Output the [x, y] coordinate of the center of the cell containing the given text.  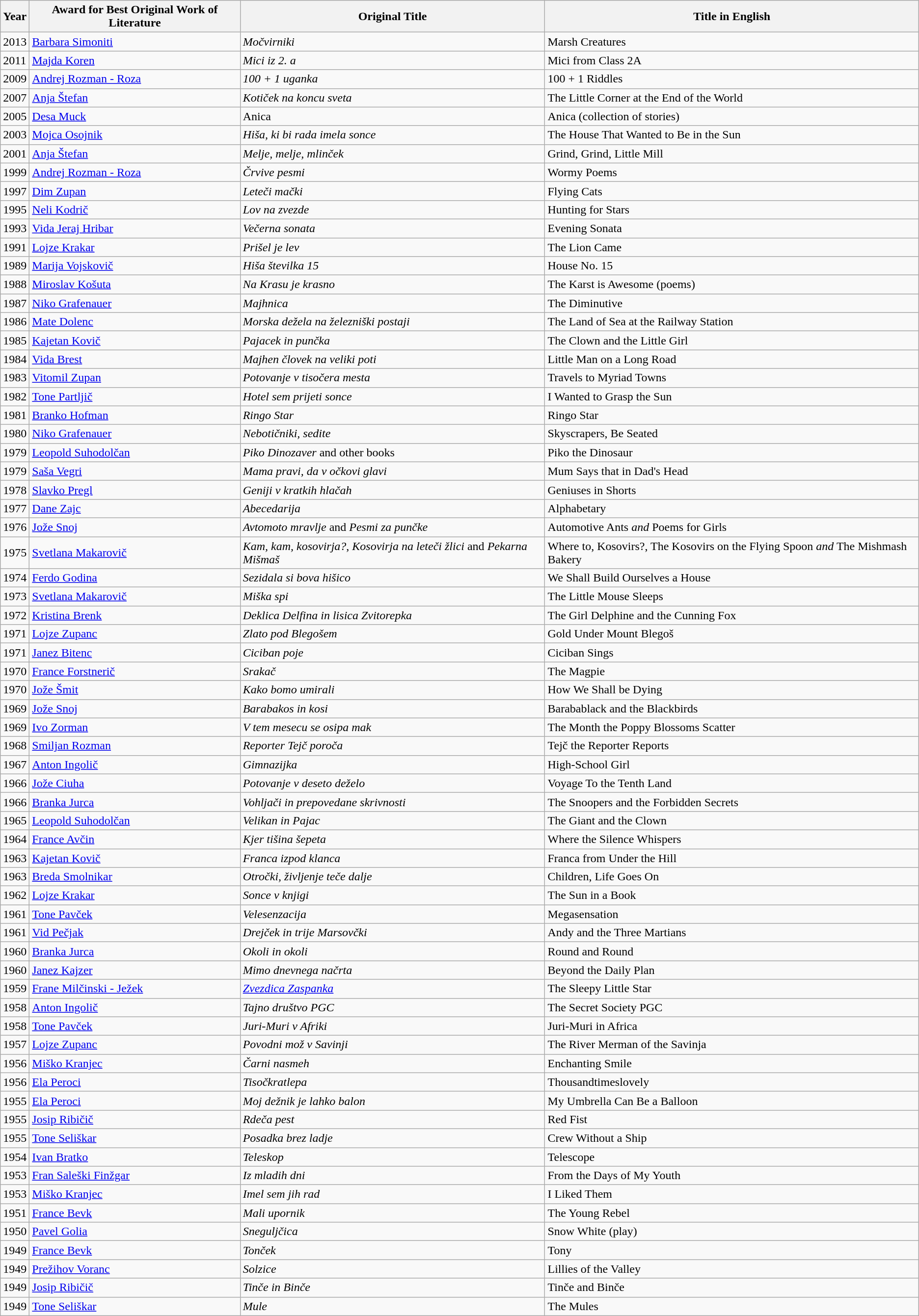
Juri-Muri v Afriki [393, 1026]
Velikan in Pajac [393, 820]
2003 [15, 135]
The Karst is Awesome (poems) [731, 285]
The Land of Sea at the Railway Station [731, 322]
Mojca Osojnik [135, 135]
Breda Smolnikar [135, 877]
Dim Zupan [135, 191]
Wormy Poems [731, 172]
Piko the Dinosaur [731, 452]
Telescope [731, 1157]
2009 [15, 79]
Where to, Kosovirs?, The Kosovirs on the Flying Spoon and The Mishmash Bakery [731, 553]
Miroslav Košuta [135, 285]
1987 [15, 303]
Majhen človek na veliki poti [393, 359]
1968 [15, 746]
Hotel sem prijeti sonce [393, 396]
Marsh Creatures [731, 42]
Gοld Under Mount Blegoš [731, 634]
1959 [15, 989]
The Clown and the Little Girl [731, 341]
The Snoopers and the Forbidden Secrets [731, 802]
Mate Dolenc [135, 322]
My Umbrella Can Be a Balloon [731, 1101]
Vohljači in prepovedane skrivnosti [393, 802]
1997 [15, 191]
Ivo Zorman [135, 727]
Mum Says that in Dad's Head [731, 471]
1972 [15, 615]
Teleskop [393, 1157]
Dane Zajc [135, 508]
1978 [15, 490]
Zlato pod Blegošem [393, 634]
1976 [15, 527]
Na Krasu je krasno [393, 285]
Imel sem jih rad [393, 1194]
Fran Saleški Finžgar [135, 1176]
High-School Girl [731, 764]
Leteči mački [393, 191]
Moj dežnik je lahko balon [393, 1101]
Tony [731, 1250]
Barabakos in kosi [393, 709]
Tejč the Reporter Reports [731, 746]
Vid Pečjak [135, 933]
Tinče in Binče [393, 1288]
Jože Ciuha [135, 783]
Potovanje v tisočera mesta [393, 378]
Barabablack and the Blackbirds [731, 709]
Geniji v kratkih hlačah [393, 490]
Award for Best Original Work of Literature [135, 17]
Geniuses in Shorts [731, 490]
Children, Life Goes On [731, 877]
1982 [15, 396]
Anica (collection of stories) [731, 116]
Hiša številka 15 [393, 266]
1995 [15, 210]
Kjer tišina šepeta [393, 839]
Velesenzacija [393, 914]
Mali upornik [393, 1213]
1988 [15, 285]
Prišel je lev [393, 247]
Pavel Golia [135, 1232]
Mimo dnevnega načrta [393, 970]
1984 [15, 359]
Branko Hofman [135, 415]
Enchanting Smile [731, 1063]
Ferdo Godina [135, 578]
2007 [15, 98]
Sezidala si bova hišico [393, 578]
Močvirniki [393, 42]
Hiša, ki bi rada imela sonce [393, 135]
Okoli in okoli [393, 951]
Srakač [393, 671]
1974 [15, 578]
Tonček [393, 1250]
Beyond the Daily Plan [731, 970]
1977 [15, 508]
Povodni mož v Savinji [393, 1045]
Skyscrapers, Be Seated [731, 434]
Reporter Tejč poroča [393, 746]
Year [15, 17]
Flying Cats [731, 191]
Mama pravi, da v očkovi glavi [393, 471]
Saša Vegri [135, 471]
1973 [15, 597]
Voyage To the Tenth Land [731, 783]
Prežihov Voranc [135, 1269]
Tisočkratlepa [393, 1082]
I Liked Them [731, 1194]
Little Man on a Long Road [731, 359]
1981 [15, 415]
Mici from Class 2A [731, 60]
Majda Koren [135, 60]
Thousandtimeslovely [731, 1082]
Gimnazijka [393, 764]
Evening Sonata [731, 228]
1980 [15, 434]
1989 [15, 266]
Otročki, življenje teče dalje [393, 877]
Desa Muck [135, 116]
Drejček in trije Marsovčki [393, 933]
Vida Jeraj Hribar [135, 228]
Alphabetary [731, 508]
The Little Mouse Sleeps [731, 597]
Pajacek in punčka [393, 341]
The Magpie [731, 671]
1985 [15, 341]
V tem mesecu se osipa mak [393, 727]
Franca from Under the Hill [731, 858]
Ciciban poje [393, 653]
Grind, Grind, Little Mill [731, 154]
Travels to Myriad Towns [731, 378]
Solzice [393, 1269]
1975 [15, 553]
Juri-Muri in Africa [731, 1026]
Tone Partljič [135, 396]
Vitomil Zupan [135, 378]
Kotiček na koncu sveta [393, 98]
Ivan Bratko [135, 1157]
The Lion Came [731, 247]
Janez Bitenc [135, 653]
Round and Round [731, 951]
The River Merman of the Savinja [731, 1045]
The Mules [731, 1306]
Avtomoto mravlje and Pesmi za punčke [393, 527]
Majhnica [393, 303]
Abecedarija [393, 508]
Where the Silence Whispers [731, 839]
How We Shall be Dying [731, 690]
Franca izpod klanca [393, 858]
Lov na zvezde [393, 210]
Črvive pesmi [393, 172]
I Wanted to Grasp the Sun [731, 396]
1964 [15, 839]
Piko Dinozaver and other books [393, 452]
100 + 1 uganka [393, 79]
Iz mladih dni [393, 1176]
100 + 1 Riddles [731, 79]
House No. 15 [731, 266]
2005 [15, 116]
The Sun in a Book [731, 895]
From the Days of My Youth [731, 1176]
1986 [15, 322]
Automotive Ants and Poems for Girls [731, 527]
1957 [15, 1045]
Neli Kodrič [135, 210]
Slavko Pregl [135, 490]
Kristina Brenk [135, 615]
Barbara Simoniti [135, 42]
The Month the Poppy Blossoms Scatter [731, 727]
Jože Šmit [135, 690]
Marija Vojskovič [135, 266]
2013 [15, 42]
France Forstnerič [135, 671]
Janez Kajzer [135, 970]
Sneguljčica [393, 1232]
We Shall Build Ourselves a House [731, 578]
The Giant and the Clown [731, 820]
The Young Rebel [731, 1213]
The Secret Society PGC [731, 1007]
The Diminutive [731, 303]
Original Title [393, 17]
Tinče and Binče [731, 1288]
Miška spi [393, 597]
Kam, kam, kosovirja?, Kosovirja na leteči žlici and Pekarna Mišmaš [393, 553]
1991 [15, 247]
Večerna sonata [393, 228]
Smiljan Rozman [135, 746]
The Girl Delphine and the Cunning Fox [731, 615]
The House That Wanted to Be in the Sun [731, 135]
Title in English [731, 17]
1999 [15, 172]
France Avčin [135, 839]
Anica [393, 116]
1965 [15, 820]
Mule [393, 1306]
Čarni nasmeh [393, 1063]
1983 [15, 378]
Lillies of the Valley [731, 1269]
Zvezdica Zaspanka [393, 989]
1993 [15, 228]
Frane Milčinski - Ježek [135, 989]
1950 [15, 1232]
2011 [15, 60]
Melje, melje, mlinček [393, 154]
The Little Corner at the End of the World [731, 98]
Tajno društvo PGC [393, 1007]
1951 [15, 1213]
Mici iz 2. a [393, 60]
Deklica Delfina in lisica Zvitorepka [393, 615]
Sonce v knjigi [393, 895]
Posadka brez ladje [393, 1138]
Crew Without a Ship [731, 1138]
Red Fist [731, 1119]
2001 [15, 154]
Snow White (play) [731, 1232]
1954 [15, 1157]
1967 [15, 764]
Ciciban Sings [731, 653]
Morska dežela na železniški postaji [393, 322]
Kako bomo umirali [393, 690]
Rdeča pest [393, 1119]
Andy and the Three Martians [731, 933]
Potovanje v deseto deželo [393, 783]
The Sleepy Little Star [731, 989]
Hunting for Stars [731, 210]
Nebotičniki, sedite [393, 434]
Megasensation [731, 914]
Vida Brest [135, 359]
1962 [15, 895]
